Return (x, y) of the center of cell containing provided text 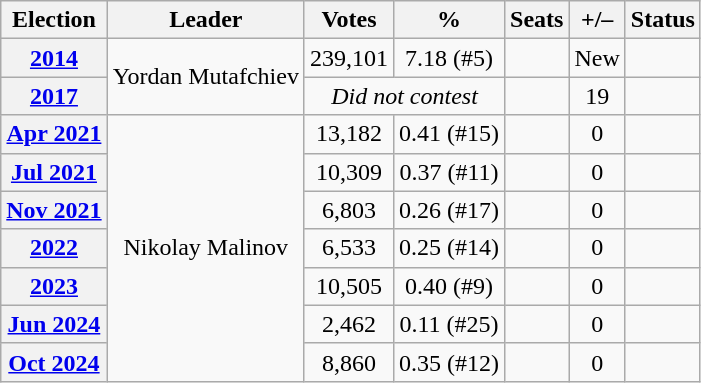
New (597, 58)
% (448, 20)
Votes (348, 20)
Did not contest (404, 96)
Jul 2021 (54, 172)
2022 (54, 248)
6,533 (348, 248)
Election (54, 20)
0.37 (#11) (448, 172)
19 (597, 96)
+/– (597, 20)
0.40 (#9) (448, 286)
Apr 2021 (54, 134)
0.26 (#17) (448, 210)
Yordan Mutafchiev (206, 77)
Jun 2024 (54, 324)
6,803 (348, 210)
7.18 (#5) (448, 58)
2023 (54, 286)
2,462 (348, 324)
2014 (54, 58)
10,505 (348, 286)
Nov 2021 (54, 210)
Leader (206, 20)
Status (662, 20)
2017 (54, 96)
13,182 (348, 134)
0.35 (#12) (448, 362)
8,860 (348, 362)
Oct 2024 (54, 362)
239,101 (348, 58)
0.41 (#15) (448, 134)
Nikolay Malinov (206, 248)
0.25 (#14) (448, 248)
10,309 (348, 172)
Seats (537, 20)
0.11 (#25) (448, 324)
